Return the [X, Y] coordinate for the center point of the cell that contains the specified text.  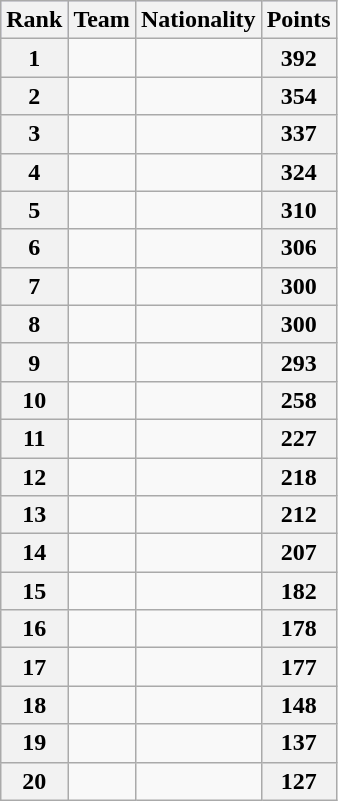
16 [34, 629]
9 [34, 362]
5 [34, 210]
15 [34, 591]
Rank [34, 20]
392 [298, 58]
19 [34, 743]
182 [298, 591]
310 [298, 210]
324 [298, 172]
10 [34, 400]
212 [298, 515]
7 [34, 286]
3 [34, 134]
177 [298, 667]
4 [34, 172]
354 [298, 96]
293 [298, 362]
337 [298, 134]
8 [34, 324]
6 [34, 248]
Nationality [198, 20]
11 [34, 438]
20 [34, 781]
178 [298, 629]
218 [298, 477]
14 [34, 553]
17 [34, 667]
13 [34, 515]
18 [34, 705]
148 [298, 705]
12 [34, 477]
127 [298, 781]
258 [298, 400]
306 [298, 248]
137 [298, 743]
2 [34, 96]
1 [34, 58]
Team [102, 20]
Points [298, 20]
227 [298, 438]
207 [298, 553]
